Find where the given text appears and provide that cell's center as (X, Y) coordinate. 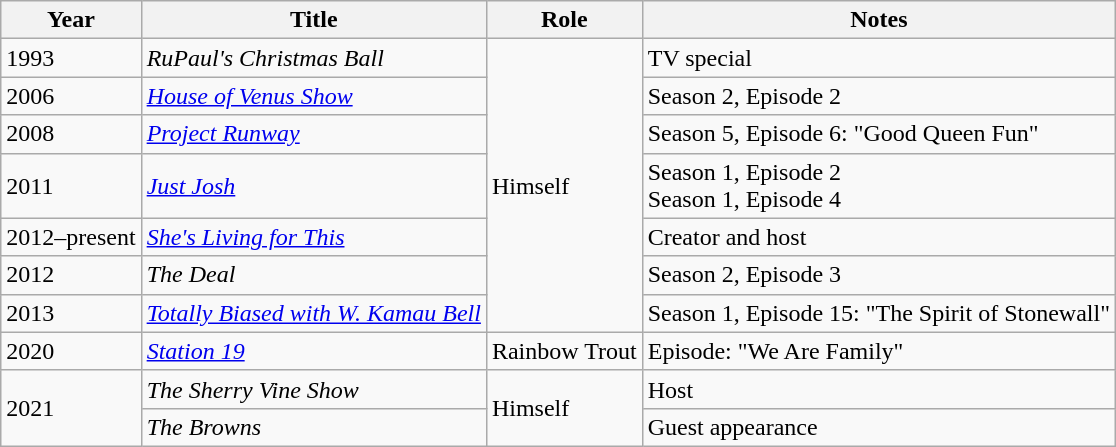
Year (71, 20)
Creator and host (878, 237)
2012–present (71, 237)
Station 19 (314, 351)
1993 (71, 58)
2020 (71, 351)
Episode: "We Are Family" (878, 351)
2011 (71, 186)
The Browns (314, 427)
Totally Biased with W. Kamau Bell (314, 313)
Guest appearance (878, 427)
Rainbow Trout (564, 351)
The Deal (314, 275)
She's Living for This (314, 237)
Just Josh (314, 186)
TV special (878, 58)
RuPaul's Christmas Ball (314, 58)
Notes (878, 20)
2013 (71, 313)
Season 2, Episode 3 (878, 275)
Title (314, 20)
Role (564, 20)
House of Venus Show (314, 96)
2012 (71, 275)
Project Runway (314, 134)
Season 1, Episode 2 Season 1, Episode 4 (878, 186)
2021 (71, 408)
2006 (71, 96)
Season 1, Episode 15: "The Spirit of Stonewall" (878, 313)
Season 2, Episode 2 (878, 96)
2008 (71, 134)
The Sherry Vine Show (314, 389)
Host (878, 389)
Season 5, Episode 6: "Good Queen Fun" (878, 134)
